Find where the given text appears and provide that cell's center as [X, Y] coordinate. 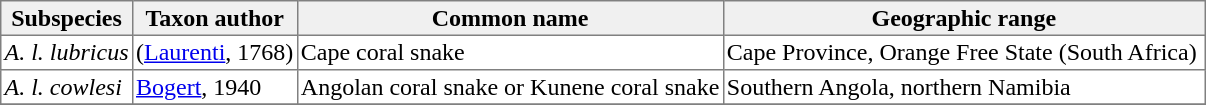
Geographic range [964, 18]
Bogert, 1940 [214, 87]
Subspecies [67, 18]
Common name [510, 18]
Cape Province, Orange Free State (South Africa) [964, 52]
Cape coral snake [510, 52]
Angolan coral snake or Kunene coral snake [510, 87]
A. l. cowlesi [67, 87]
A. l. lubricus [67, 52]
Southern Angola, northern Namibia [964, 87]
(Laurenti, 1768) [214, 52]
Taxon author [214, 18]
